From the cell containing the given text, extract its center point as [x, y] coordinate. 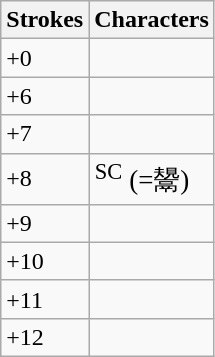
+8 [45, 178]
Strokes [45, 20]
+0 [45, 58]
+12 [45, 337]
Characters [152, 20]
SC (=鬹) [152, 178]
+9 [45, 223]
+10 [45, 261]
+11 [45, 299]
+6 [45, 96]
+7 [45, 134]
